From the cell containing the given text, extract its center point as [X, Y] coordinate. 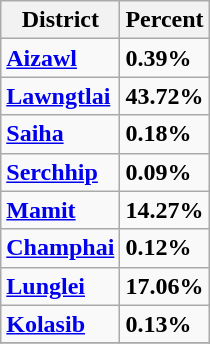
17.06% [164, 286]
Percent [164, 20]
Saiha [60, 134]
0.18% [164, 134]
District [60, 20]
0.12% [164, 248]
0.13% [164, 324]
Lawngtlai [60, 96]
0.39% [164, 58]
Champhai [60, 248]
14.27% [164, 210]
0.09% [164, 172]
Aizawl [60, 58]
43.72% [164, 96]
Serchhip [60, 172]
Kolasib [60, 324]
Lunglei [60, 286]
Mamit [60, 210]
